Search for the cell housing the specified text and yield its (x, y) center coordinate. 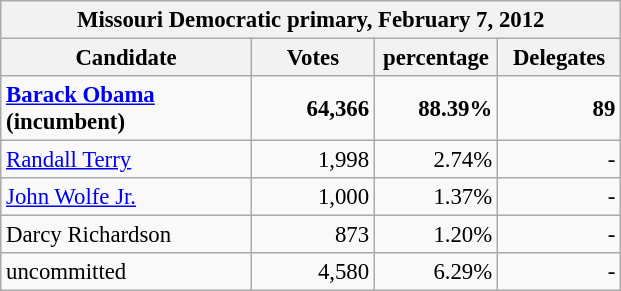
percentage (436, 58)
1,998 (312, 160)
John Wolfe Jr. (126, 197)
1,000 (312, 197)
88.39% (436, 108)
Candidate (126, 58)
2.74% (436, 160)
Randall Terry (126, 160)
Darcy Richardson (126, 235)
Votes (312, 58)
Missouri Democratic primary, February 7, 2012 (311, 20)
Barack Obama (incumbent) (126, 108)
64,366 (312, 108)
89 (560, 108)
Delegates (560, 58)
873 (312, 235)
1.37% (436, 197)
1.20% (436, 235)
